Determine the [x, y] coordinate at the center of the cell enclosing the given text.  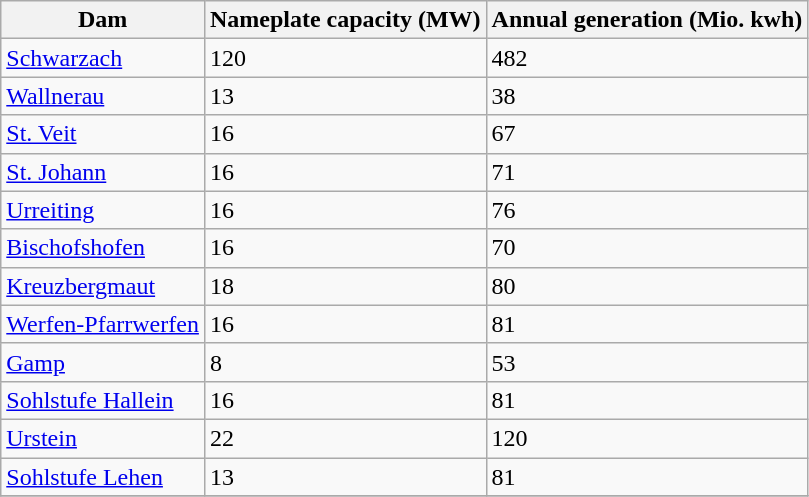
Werfen-Pfarrwerfen [103, 324]
76 [647, 210]
Bischofshofen [103, 248]
Sohlstufe Hallein [103, 400]
53 [647, 362]
Gamp [103, 362]
Annual generation (Mio. kwh) [647, 20]
71 [647, 172]
Sohlstufe Lehen [103, 477]
Dam [103, 20]
70 [647, 248]
67 [647, 134]
8 [345, 362]
St. Johann [103, 172]
22 [345, 438]
St. Veit [103, 134]
18 [345, 286]
Urreiting [103, 210]
Nameplate capacity (MW) [345, 20]
Kreuzbergmaut [103, 286]
Wallnerau [103, 96]
Urstein [103, 438]
80 [647, 286]
Schwarzach [103, 58]
482 [647, 58]
38 [647, 96]
